Extract the [x, y] coordinate from the center of the cell holding the provided text.  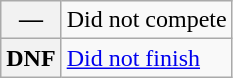
Did not finish [146, 58]
DNF [31, 58]
Did not compete [146, 20]
— [31, 20]
